Search for the cell housing the specified text and yield its [X, Y] center coordinate. 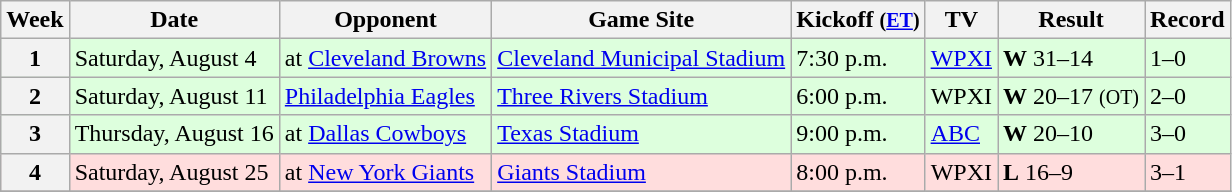
at New York Giants [385, 172]
8:00 p.m. [858, 172]
7:30 p.m. [858, 58]
Game Site [642, 20]
W 20–10 [1072, 134]
Texas Stadium [642, 134]
TV [961, 20]
Week [35, 20]
2 [35, 96]
3 [35, 134]
Cleveland Municipal Stadium [642, 58]
Opponent [385, 20]
2–0 [1188, 96]
Kickoff (ET) [858, 20]
Three Rivers Stadium [642, 96]
Giants Stadium [642, 172]
9:00 p.m. [858, 134]
at Cleveland Browns [385, 58]
Philadelphia Eagles [385, 96]
at Dallas Cowboys [385, 134]
3–0 [1188, 134]
W 31–14 [1072, 58]
W 20–17 (OT) [1072, 96]
ABC [961, 134]
1–0 [1188, 58]
Saturday, August 25 [174, 172]
Thursday, August 16 [174, 134]
Record [1188, 20]
4 [35, 172]
3–1 [1188, 172]
Saturday, August 11 [174, 96]
L 16–9 [1072, 172]
Saturday, August 4 [174, 58]
Result [1072, 20]
6:00 p.m. [858, 96]
Date [174, 20]
1 [35, 58]
